Detect which cell encompasses the target text, then output its (X, Y) center coordinate. 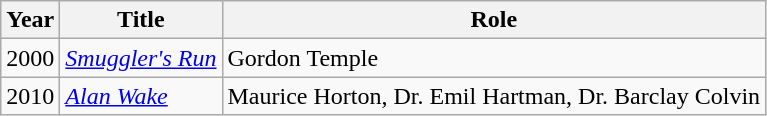
Title (141, 20)
2000 (30, 58)
Role (494, 20)
Gordon Temple (494, 58)
2010 (30, 96)
Smuggler's Run (141, 58)
Alan Wake (141, 96)
Year (30, 20)
Maurice Horton, Dr. Emil Hartman, Dr. Barclay Colvin (494, 96)
